Pinpoint the cell where the given text exists, returning its (x, y) midpoint coordinate. 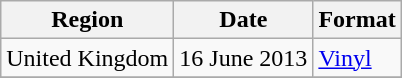
Vinyl (357, 58)
Format (357, 20)
Region (88, 20)
Date (244, 20)
16 June 2013 (244, 58)
United Kingdom (88, 58)
